Output the [X, Y] coordinate of the center of the cell containing the given text.  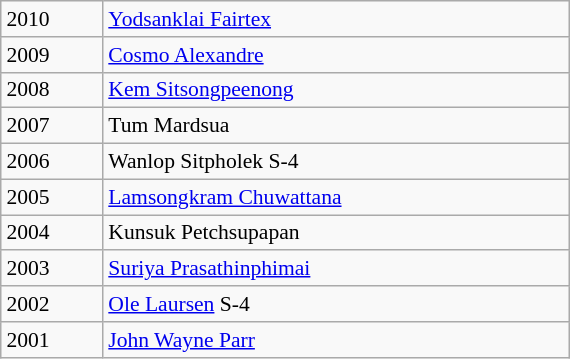
Kunsuk Petchsupapan [336, 232]
Kem Sitsongpeenong [336, 90]
2001 [52, 339]
2002 [52, 304]
Tum Mardsua [336, 126]
Yodsanklai Fairtex [336, 19]
2010 [52, 19]
2009 [52, 54]
Wanlop Sitpholek S-4 [336, 161]
John Wayne Parr [336, 339]
Ole Laursen S-4 [336, 304]
2004 [52, 232]
2008 [52, 90]
2006 [52, 161]
Lamsongkram Chuwattana [336, 197]
Cosmo Alexandre [336, 54]
2003 [52, 268]
2007 [52, 126]
2005 [52, 197]
Suriya Prasathinphimai [336, 268]
